Detect which cell encompasses the target text, then output its (x, y) center coordinate. 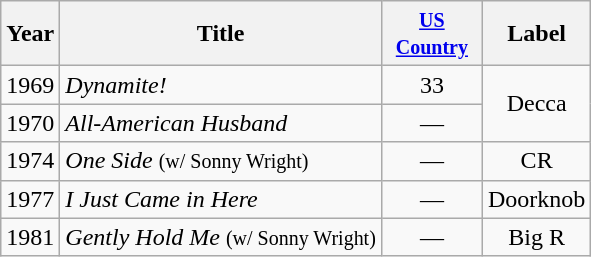
Title (221, 34)
1969 (30, 85)
1970 (30, 123)
Label (536, 34)
Dynamite! (221, 85)
Doorknob (536, 199)
One Side (w/ Sonny Wright) (221, 161)
US Country (432, 34)
I Just Came in Here (221, 199)
Decca (536, 104)
Gently Hold Me (w/ Sonny Wright) (221, 237)
Big R (536, 237)
1974 (30, 161)
CR (536, 161)
Year (30, 34)
All-American Husband (221, 123)
1977 (30, 199)
33 (432, 85)
1981 (30, 237)
